Scan for the cell matching the given text and deliver its (x, y) coordinate at center. 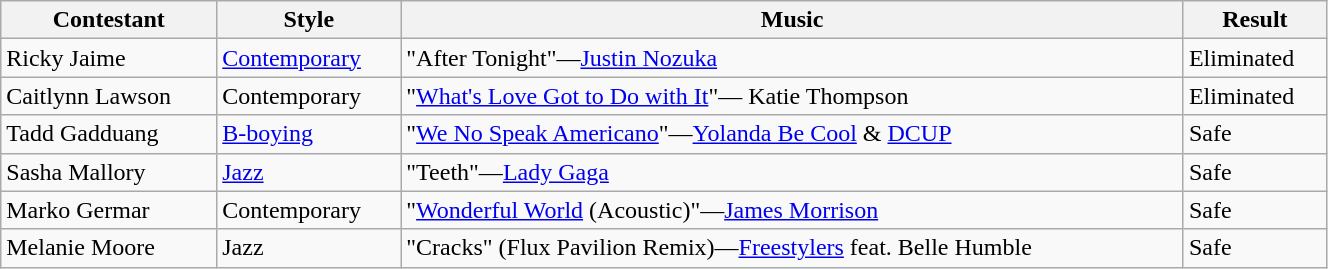
"Cracks" (Flux Pavilion Remix)—Freestylers feat. Belle Humble (792, 248)
Result (1254, 20)
"Teeth"—Lady Gaga (792, 172)
Ricky Jaime (109, 58)
Style (309, 20)
"We No Speak Americano"—Yolanda Be Cool & DCUP (792, 134)
Contestant (109, 20)
Melanie Moore (109, 248)
"After Tonight"—Justin Nozuka (792, 58)
"Wonderful World (Acoustic)"—James Morrison (792, 210)
Marko Germar (109, 210)
Tadd Gadduang (109, 134)
Caitlynn Lawson (109, 96)
Music (792, 20)
"What's Love Got to Do with It"— Katie Thompson (792, 96)
Sasha Mallory (109, 172)
B-boying (309, 134)
